Return the (x, y) coordinate for the center point of the cell that contains the specified text.  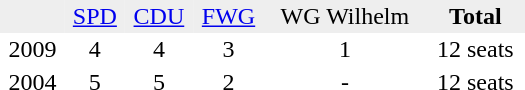
WG Wilhelm (345, 16)
SPD (95, 16)
FWG (228, 16)
2009 (32, 50)
CDU (159, 16)
12 seats (476, 50)
1 (345, 50)
Total (476, 16)
3 (228, 50)
